Determine the (X, Y) coordinate at the center of the cell enclosing the given text.  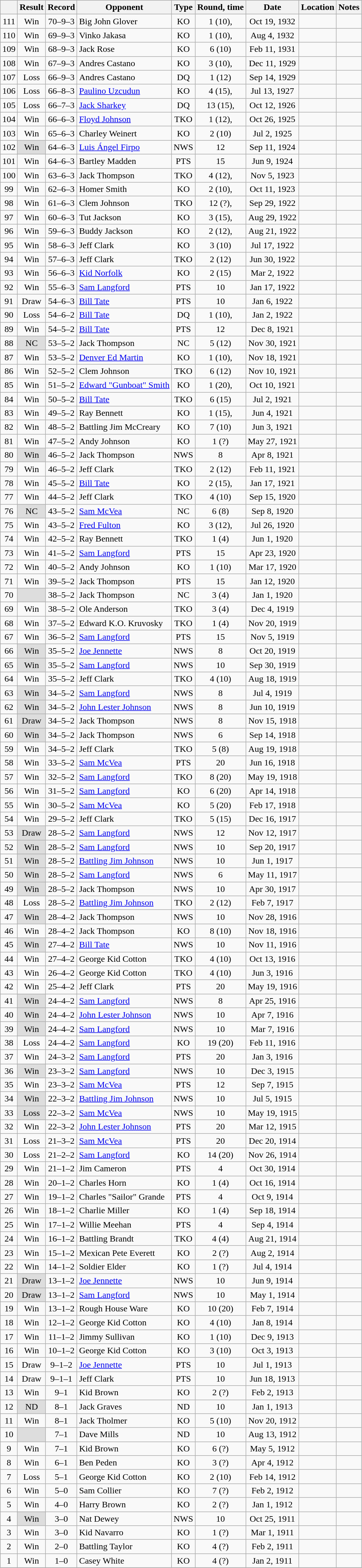
66–6–3 (61, 119)
Jan 1, 1912 (272, 1504)
101 (9, 161)
81 (9, 441)
61–6–3 (61, 203)
Jimmy Sullivan (124, 1337)
6–1 (61, 1462)
Nov 10, 1921 (272, 371)
Nov 20, 1912 (272, 1421)
9–1–2 (61, 1365)
Oct 20, 1919 (272, 651)
87 (9, 357)
96 (9, 231)
1 (12) (221, 77)
Kid Navarro (124, 1533)
66 (9, 651)
12–1–2 (61, 1323)
Oct 16, 1914 (272, 1183)
Jun 9, 1924 (272, 161)
Dec 9, 1913 (272, 1337)
70–9–3 (61, 21)
78 (9, 483)
Dave Mills (124, 1435)
Battling Taylor (124, 1547)
6 (10) (221, 49)
Jan 1, 1913 (272, 1407)
77 (9, 497)
1 (9, 1561)
45–5–2 (61, 483)
37–5–2 (61, 623)
Charles Horn (124, 1183)
Aug 4, 1932 (272, 35)
15–1–2 (61, 1253)
51–5–2 (61, 385)
65–6–3 (61, 133)
21–2–2 (61, 1155)
2 (12), (221, 231)
Feb 11, 1931 (272, 49)
5 (20) (221, 805)
83 (9, 413)
Jul 2, 1925 (272, 133)
3 (10), (221, 63)
72 (9, 567)
Nov 5, 1923 (272, 175)
45 (9, 945)
60 (9, 735)
82 (9, 427)
40–5–2 (61, 567)
43 (9, 973)
Oct 3, 1913 (272, 1351)
Jun 4, 1921 (272, 413)
Oct 26, 1925 (272, 119)
51 (9, 861)
11–1–2 (61, 1337)
Mar 17, 1920 (272, 567)
Jan 3, 1916 (272, 1057)
Oct 11, 1923 (272, 189)
Location (318, 7)
5 (10) (221, 1421)
6 (?) (221, 1449)
48–5–2 (61, 427)
1–0 (61, 1561)
31 (9, 1141)
1 (20), (221, 385)
56 (9, 791)
Apr 14, 1918 (272, 791)
Aug 2, 1914 (272, 1253)
Dec 8, 1921 (272, 329)
Sep 14, 1929 (272, 77)
60–6–3 (61, 217)
Jun 16, 1918 (272, 763)
62 (9, 707)
Nov 30, 1921 (272, 343)
14–1–2 (61, 1267)
47–5–2 (61, 441)
Jul 26, 1920 (272, 525)
29–5–2 (61, 819)
3 (15), (221, 217)
Mar 2, 1922 (272, 273)
Feb 2, 1911 (272, 1547)
29 (9, 1169)
Feb 2, 1912 (272, 1490)
41 (9, 1001)
104 (9, 119)
108 (9, 63)
68–9–3 (61, 49)
Fred Fulton (124, 525)
Nov 5, 1919 (272, 637)
74 (9, 539)
4–0 (61, 1504)
4 (4) (221, 1239)
Kid Norfolk (124, 273)
9 (9, 1449)
36–5–2 (61, 637)
Jan 2, 1922 (272, 315)
16 (9, 1351)
Feb 11, 1916 (272, 1043)
Aug 19, 1918 (272, 749)
Jan 2, 1911 (272, 1561)
20–1–2 (61, 1183)
39 (9, 1029)
Jack Sharkey (124, 105)
54–6–2 (61, 315)
19–1–2 (61, 1197)
Aug 21, 1922 (272, 231)
Jun 3, 1921 (272, 427)
89 (9, 329)
Casey White (124, 1561)
12 (?), (221, 203)
17 (9, 1337)
85 (9, 385)
Nov 18, 1916 (272, 931)
66–9–3 (61, 77)
4 (15), (221, 91)
27 (9, 1197)
6 (12) (221, 371)
Nat Dewey (124, 1519)
2 (15) (221, 273)
25–4–2 (61, 987)
66–7–3 (61, 105)
46 (9, 931)
37 (9, 1057)
Jack Graves (124, 1407)
5 (9, 1504)
Floyd Johnson (124, 119)
Oct 9, 1914 (272, 1197)
1 (12), (221, 119)
41–5–2 (61, 553)
69 (9, 609)
Jul 2, 1921 (272, 399)
Opponent (124, 7)
Sep 15, 1920 (272, 497)
Jun 1, 1920 (272, 539)
63–6–3 (61, 175)
Nov 20, 1919 (272, 623)
70 (9, 595)
21 (9, 1281)
2 (9, 1547)
Result (32, 7)
30–5–2 (61, 805)
26 (9, 1211)
Apr 25, 1916 (272, 1001)
Apr 8, 1921 (272, 455)
Charles "Sailor" Grande (124, 1197)
58 (9, 763)
6 (8) (221, 511)
71 (9, 581)
49–5–2 (61, 413)
52–5–2 (61, 371)
Jan 12, 1920 (272, 581)
54–5–2 (61, 329)
5–1 (61, 1476)
21–3–2 (61, 1141)
40 (9, 1015)
67–9–3 (61, 63)
7 (?) (221, 1490)
18–1–2 (61, 1211)
Jack Tholmer (124, 1421)
59 (9, 749)
90 (9, 315)
4 (12), (221, 175)
Jul 1, 1913 (272, 1365)
22 (9, 1267)
Mar 1, 1911 (272, 1533)
19 (20) (221, 1043)
Jan 17, 1922 (272, 287)
Apr 4, 1912 (272, 1462)
Sep 8, 1920 (272, 511)
1 (15), (221, 413)
25 (9, 1225)
Sep 18, 1914 (272, 1211)
30 (9, 1155)
14 (20) (221, 1155)
59–6–3 (61, 231)
Notes (349, 7)
110 (9, 35)
42 (9, 987)
Vinko Jakasa (124, 35)
53 (9, 833)
Charley Weinert (124, 133)
9–1–1 (61, 1379)
18 (9, 1323)
Buddy Jackson (124, 231)
Jun 3, 1916 (272, 973)
Jun 1, 1917 (272, 861)
100 (9, 175)
47 (9, 917)
Feb 2, 1913 (272, 1393)
79 (9, 469)
8 (20) (221, 777)
26–4–2 (61, 973)
Ole Anderson (124, 609)
38 (9, 1043)
97 (9, 217)
Big John Glover (124, 21)
Sep 20, 1917 (272, 847)
13 (15), (221, 105)
Denver Ed Martin (124, 357)
106 (9, 91)
93 (9, 273)
Mexican Pete Everett (124, 1253)
Oct 30, 1914 (272, 1169)
Oct 25, 1911 (272, 1519)
Sep 11, 1924 (272, 147)
80 (9, 455)
66–8–3 (61, 91)
56–6–3 (61, 273)
Record (61, 7)
Willie Meehan (124, 1225)
5 (15) (221, 819)
6 (20) (221, 791)
54 (9, 819)
Sep 14, 1918 (272, 735)
44–5–2 (61, 497)
May 5, 1912 (272, 1449)
13 (9, 1393)
Feb 14, 1912 (272, 1476)
Jul 5, 1915 (272, 1099)
Aug 13, 1912 (272, 1435)
88 (9, 343)
Jun 18, 1913 (272, 1379)
Jan 6, 1922 (272, 301)
Apr 23, 1920 (272, 553)
10–1–2 (61, 1351)
Paulino Uzcudun (124, 91)
55 (9, 805)
Tut Jackson (124, 217)
Jack Rose (124, 49)
Apr 30, 1917 (272, 889)
Harry Brown (124, 1504)
58–6–3 (61, 245)
35 (9, 1085)
Homer Smith (124, 189)
102 (9, 147)
Luis Ángel Firpo (124, 147)
16–1–2 (61, 1239)
Jim Cameron (124, 1169)
Jan 1, 1920 (272, 595)
May 19, 1918 (272, 777)
62–6–3 (61, 189)
63 (9, 693)
Jun 9, 1914 (272, 1281)
Nov 18, 1921 (272, 357)
Sam Collier (124, 1490)
Nov 26, 1914 (272, 1155)
64 (9, 679)
Aug 29, 1922 (272, 217)
Jun 30, 1922 (272, 259)
91 (9, 301)
73 (9, 553)
54–6–3 (61, 301)
Aug 18, 1919 (272, 679)
Dec 11, 1929 (272, 63)
44 (9, 959)
48 (9, 903)
33 (9, 1113)
3 (9, 1533)
Bartley Madden (124, 161)
7 (9, 1476)
52 (9, 847)
109 (9, 49)
57–6–3 (61, 259)
Mar 7, 1916 (272, 1029)
2–0 (61, 1547)
Jul 13, 1927 (272, 91)
94 (9, 259)
Mar 12, 1915 (272, 1127)
98 (9, 203)
Sep 4, 1914 (272, 1225)
May 11, 1917 (272, 875)
Jul 17, 1922 (272, 245)
Dec 20, 1914 (272, 1141)
8 (10) (221, 931)
50 (9, 875)
39–5–2 (61, 581)
84 (9, 399)
Apr 7, 1916 (272, 1015)
55–6–3 (61, 287)
17–1–2 (61, 1225)
33–5–2 (61, 763)
75 (9, 525)
Ben Peden (124, 1462)
Oct 13, 1916 (272, 959)
Feb 7, 1914 (272, 1309)
Battling Brandt (124, 1239)
68 (9, 623)
2 (10), (221, 189)
86 (9, 371)
76 (9, 511)
49 (9, 889)
Dec 4, 1919 (272, 609)
Soldier Elder (124, 1267)
5–0 (61, 1490)
Dec 3, 1915 (272, 1071)
Jul 4, 1914 (272, 1267)
Date (272, 7)
19 (9, 1309)
Oct 19, 1932 (272, 21)
111 (9, 21)
21–1–2 (61, 1169)
6 (15) (221, 399)
May 1, 1914 (272, 1294)
Rough House Ware (124, 1309)
Type (183, 7)
Edward K.O. Kruvosky (124, 623)
May 19, 1915 (272, 1113)
42–5–2 (61, 539)
5 (12) (221, 343)
Sep 7, 1915 (272, 1085)
Feb 17, 1918 (272, 805)
3 (?) (221, 1462)
5 (8) (221, 749)
105 (9, 105)
Edward "Gunboat" Smith (124, 385)
92 (9, 287)
9–1 (61, 1393)
Jun 10, 1919 (272, 707)
Nov 11, 1916 (272, 945)
14 (9, 1379)
28 (9, 1183)
10 (20) (221, 1309)
Jan 17, 1921 (272, 483)
Jul 4, 1919 (272, 693)
31–5–2 (61, 791)
24–3–2 (61, 1057)
61 (9, 721)
Sep 29, 1922 (272, 203)
107 (9, 77)
24 (9, 1239)
69–9–3 (61, 35)
32 (9, 1127)
65 (9, 665)
57 (9, 777)
95 (9, 245)
36 (9, 1071)
Feb 11, 1921 (272, 469)
99 (9, 189)
May 27, 1921 (272, 441)
Oct 12, 1926 (272, 105)
7 (10) (221, 427)
Nov 12, 1917 (272, 833)
50–5–2 (61, 399)
May 19, 1916 (272, 987)
Oct 10, 1921 (272, 385)
Feb 7, 1917 (272, 903)
Dec 16, 1917 (272, 819)
23 (9, 1253)
32–5–2 (61, 777)
2 (15), (221, 483)
11 (9, 1421)
67 (9, 637)
Jan 8, 1914 (272, 1323)
Aug 21, 1914 (272, 1239)
Round, time (221, 7)
3 (12), (221, 525)
34 (9, 1099)
Sep 30, 1919 (272, 665)
Nov 15, 1918 (272, 721)
103 (9, 133)
Nov 28, 1916 (272, 917)
Battling Jim McCreary (124, 427)
Charlie Miller (124, 1211)
